Return [X, Y] of the center of cell containing provided text 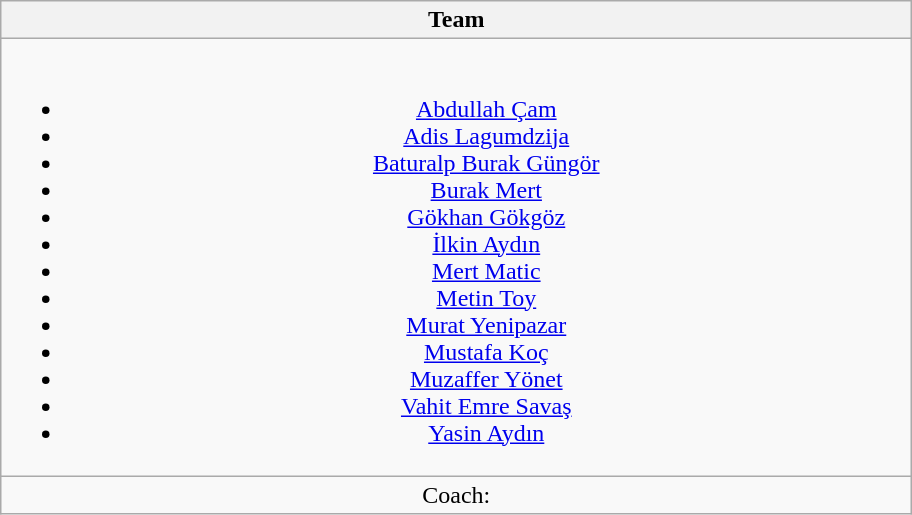
Team [456, 20]
Coach: [456, 495]
